Output the (X, Y) coordinate of the center of the cell containing the given text.  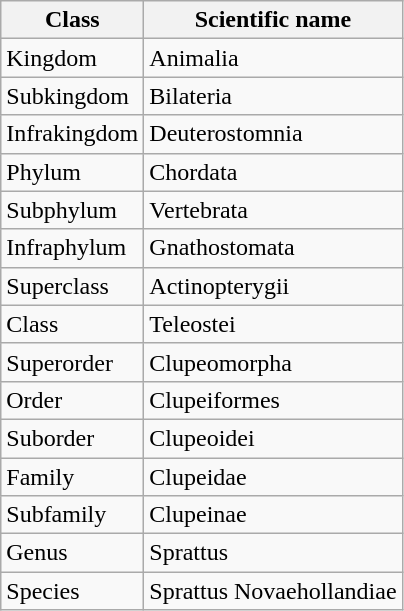
Subkingdom (72, 96)
Sprattus (273, 553)
Actinopterygii (273, 286)
Sprattus Novaehollandiae (273, 591)
Family (72, 477)
Teleostei (273, 324)
Superclass (72, 286)
Order (72, 400)
Suborder (72, 438)
Animalia (273, 58)
Bilateria (273, 96)
Clupeiformes (273, 400)
Deuterostomnia (273, 134)
Genus (72, 553)
Superorder (72, 362)
Clupeidae (273, 477)
Phylum (72, 172)
Kingdom (72, 58)
Clupeinae (273, 515)
Clupeoidei (273, 438)
Infrakingdom (72, 134)
Vertebrata (273, 210)
Scientific name (273, 20)
Species (72, 591)
Subphylum (72, 210)
Chordata (273, 172)
Subfamily (72, 515)
Clupeomorpha (273, 362)
Infraphylum (72, 248)
Gnathostomata (273, 248)
